Pinpoint the cell where the given text exists, returning its (x, y) midpoint coordinate. 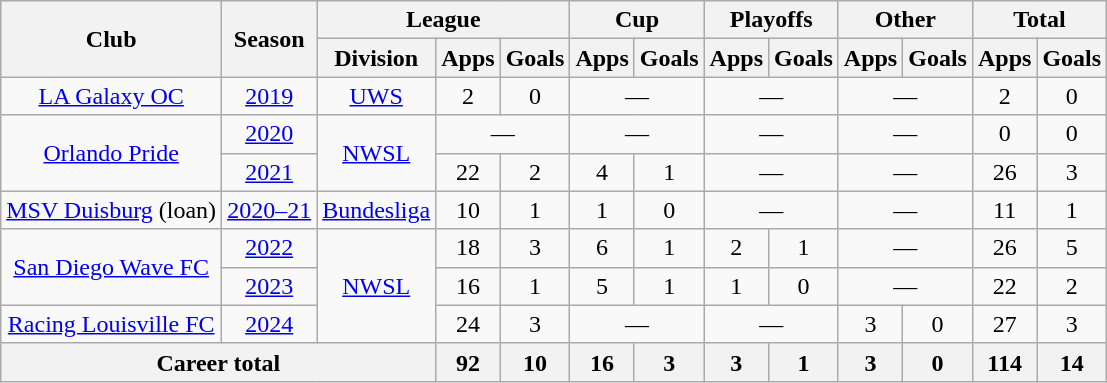
Racing Louisville FC (112, 324)
92 (468, 362)
18 (468, 248)
14 (1072, 362)
Other (905, 20)
2020–21 (270, 210)
MSV Duisburg (loan) (112, 210)
2020 (270, 134)
114 (1004, 362)
Career total (218, 362)
LA Galaxy OC (112, 96)
6 (602, 248)
Cup (637, 20)
Orlando Pride (112, 153)
27 (1004, 324)
San Diego Wave FC (112, 267)
11 (1004, 210)
2023 (270, 286)
Total (1039, 20)
League (444, 20)
UWS (376, 96)
Division (376, 58)
Bundesliga (376, 210)
2024 (270, 324)
2022 (270, 248)
Season (270, 39)
2021 (270, 172)
4 (602, 172)
Playoffs (771, 20)
Club (112, 39)
2019 (270, 96)
24 (468, 324)
